Scan for the cell matching the given text and deliver its [x, y] coordinate at center. 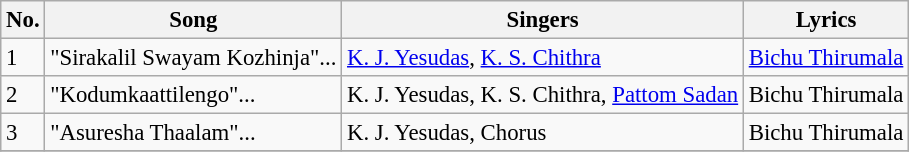
1 [23, 58]
"Asuresha Thaalam"... [194, 133]
"Kodumkaattilengo"... [194, 95]
K. J. Yesudas, K. S. Chithra, Pattom Sadan [543, 95]
3 [23, 133]
Lyrics [826, 20]
2 [23, 95]
Singers [543, 20]
Song [194, 20]
"Sirakalil Swayam Kozhinja"... [194, 58]
K. J. Yesudas, K. S. Chithra [543, 58]
No. [23, 20]
K. J. Yesudas, Chorus [543, 133]
